Extract the (X, Y) coordinate from the center of the cell holding the provided text.  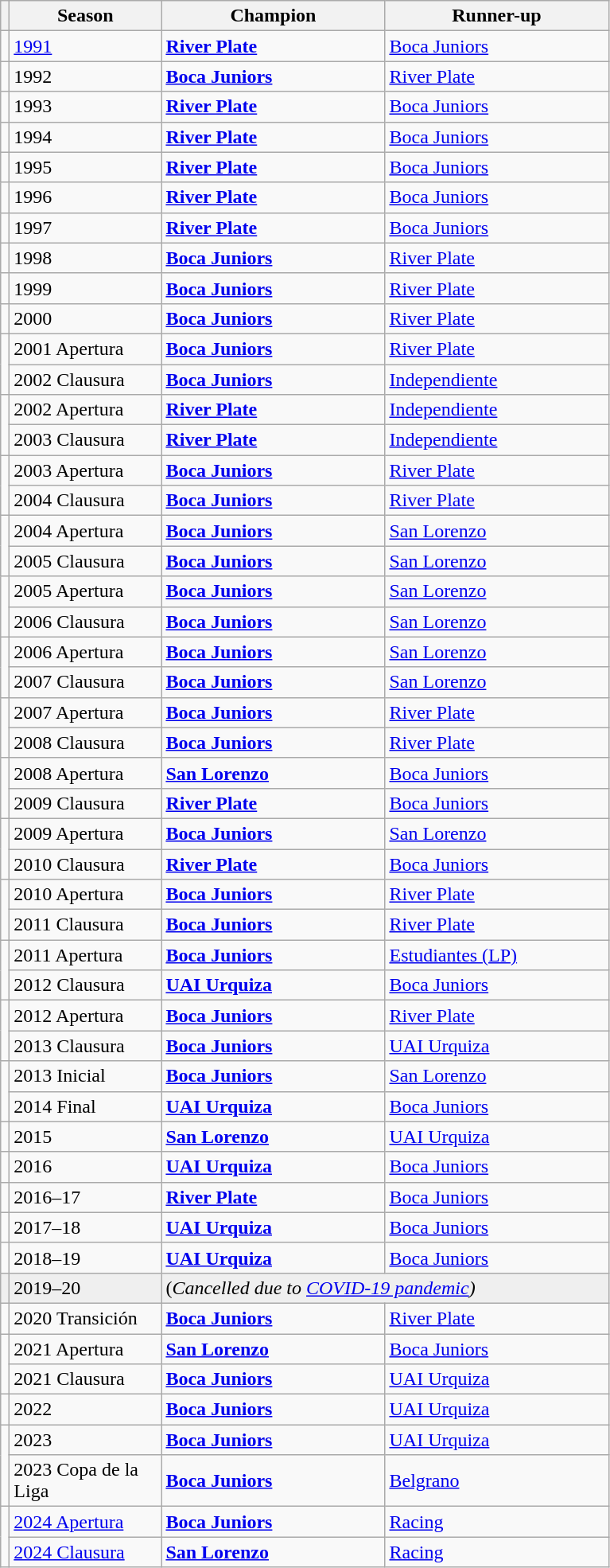
2019–20 (86, 1288)
Champion (274, 16)
2011 Clausura (86, 925)
2021 Clausura (86, 1379)
2014 Final (86, 1106)
2017–18 (86, 1227)
2023 Copa de la Liga (86, 1480)
2013 Clausura (86, 1046)
1994 (86, 137)
2022 (86, 1410)
2023 (86, 1440)
2010 Clausura (86, 864)
2010 Apertura (86, 895)
2005 Apertura (86, 591)
2005 Clausura (86, 561)
Season (86, 16)
1995 (86, 167)
Runner-up (496, 16)
2004 Apertura (86, 531)
2002 Apertura (86, 410)
2016–17 (86, 1197)
2013 Inicial (86, 1076)
1996 (86, 197)
(Cancelled due to COVID-19 pandemic) (385, 1288)
2020 Transición (86, 1318)
2011 Apertura (86, 955)
2003 Apertura (86, 470)
2009 Clausura (86, 803)
Belgrano (496, 1480)
2015 (86, 1137)
1992 (86, 76)
1997 (86, 228)
2009 Apertura (86, 833)
1998 (86, 258)
Estudiantes (LP) (496, 955)
2001 Apertura (86, 349)
2006 Apertura (86, 652)
2012 Apertura (86, 1016)
2004 Clausura (86, 501)
2024 Apertura (86, 1522)
2012 Clausura (86, 985)
2021 Apertura (86, 1349)
2006 Clausura (86, 622)
2008 Apertura (86, 773)
2002 Clausura (86, 380)
2008 Clausura (86, 743)
2007 Clausura (86, 682)
2000 (86, 318)
2016 (86, 1167)
2007 Apertura (86, 712)
1999 (86, 288)
1991 (86, 46)
2024 Clausura (86, 1552)
1993 (86, 107)
2003 Clausura (86, 440)
2018–19 (86, 1258)
